Provide the [x, y] coordinate of the cell's center where the given text is located.  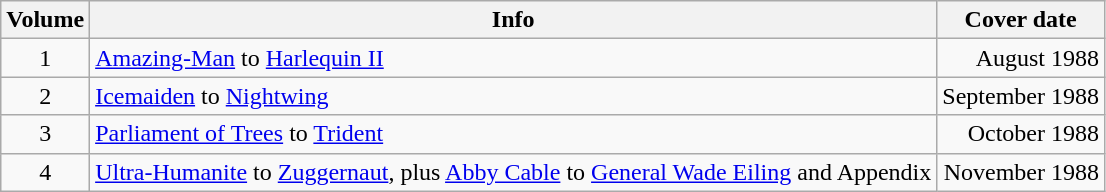
Parliament of Trees to Trident [514, 134]
2 [46, 96]
Volume [46, 20]
Info [514, 20]
3 [46, 134]
4 [46, 172]
Icemaiden to Nightwing [514, 96]
Cover date [1021, 20]
October 1988 [1021, 134]
November 1988 [1021, 172]
August 1988 [1021, 58]
1 [46, 58]
Ultra-Humanite to Zuggernaut, plus Abby Cable to General Wade Eiling and Appendix [514, 172]
Amazing-Man to Harlequin II [514, 58]
September 1988 [1021, 96]
